Find where the given text appears and provide that cell's center as (X, Y) coordinate. 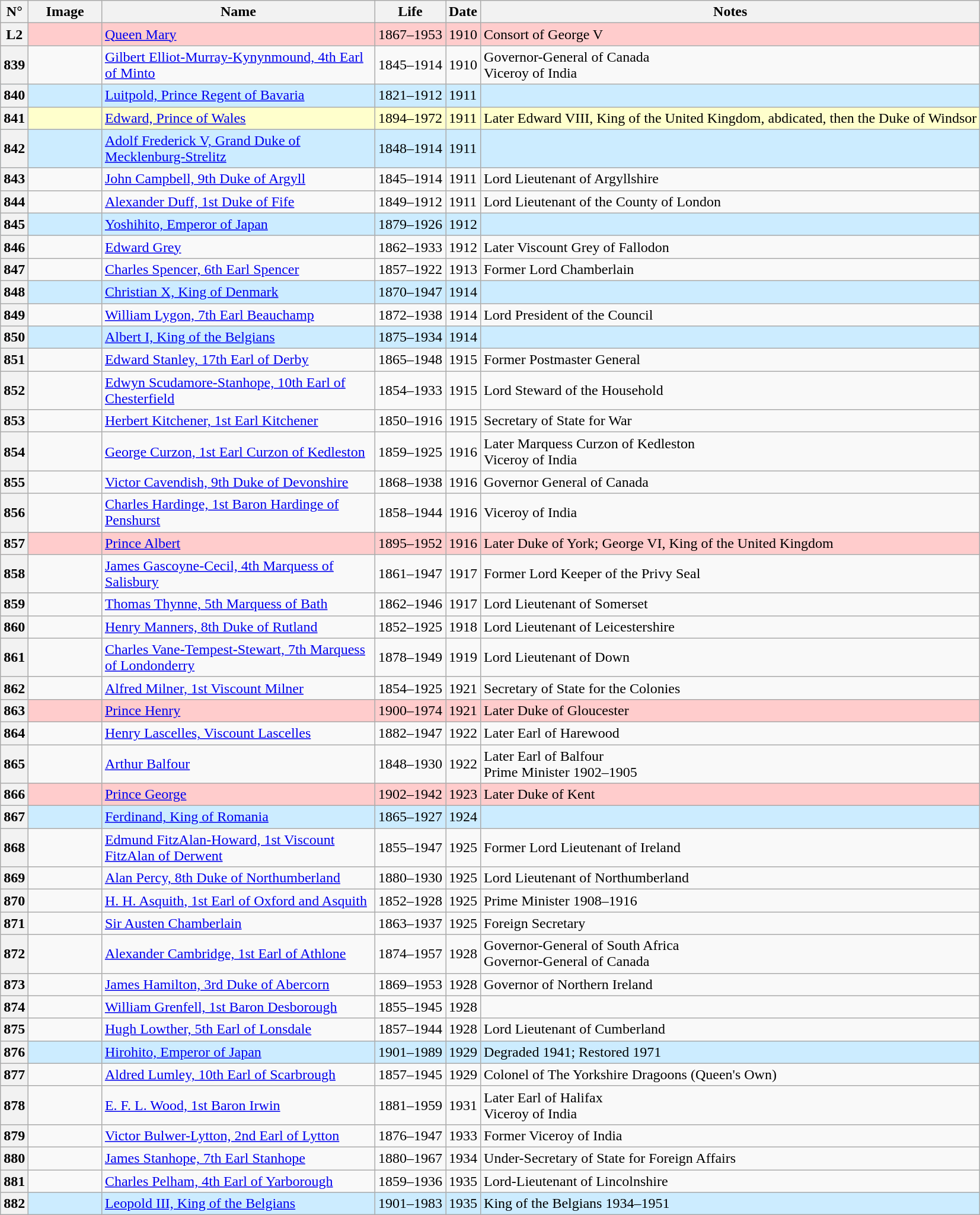
881 (14, 1181)
Lord President of the Council (730, 315)
Adolf Frederick V, Grand Duke of Mecklenburg-Strelitz (238, 148)
Christian X, King of Denmark (238, 292)
1868–1938 (410, 482)
Former Viceroy of India (730, 1136)
Herbert Kitchener, 1st Earl Kitchener (238, 421)
845 (14, 224)
Former Lord Chamberlain (730, 269)
866 (14, 795)
872 (14, 953)
1869–1953 (410, 984)
840 (14, 95)
Edward Grey (238, 247)
841 (14, 118)
1879–1926 (410, 224)
1859–1925 (410, 452)
Governor General of Canada (730, 482)
Henry Lascelles, Viscount Lascelles (238, 733)
1894–1972 (410, 118)
Luitpold, Prince Regent of Bavaria (238, 95)
Secretary of State for War (730, 421)
Sir Austen Chamberlain (238, 923)
856 (14, 512)
James Gascoyne-Cecil, 4th Marquess of Salisbury (238, 574)
Edward Stanley, 17th Earl of Derby (238, 360)
Lord Steward of the Household (730, 390)
John Campbell, 9th Duke of Argyll (238, 179)
Under-Secretary of State for Foreign Affairs (730, 1158)
Governor-General of South AfricaGovernor-General of Canada (730, 953)
1862–1946 (410, 604)
L2 (14, 34)
852 (14, 390)
Prince Albert (238, 543)
Notes (730, 12)
Ferdinand, King of Romania (238, 817)
Secretary of State for the Colonies (730, 688)
Governor-General of CanadaViceroy of India (730, 65)
Aldred Lumley, 10th Earl of Scarbrough (238, 1074)
N° (14, 12)
1881–1959 (410, 1105)
Lord Lieutenant of Somerset (730, 604)
1852–1925 (410, 627)
1862–1933 (410, 247)
1861–1947 (410, 574)
1855–1945 (410, 1007)
Viceroy of India (730, 512)
1874–1957 (410, 953)
Later Earl of HalifaxViceroy of India (730, 1105)
874 (14, 1007)
Former Lord Lieutenant of Ireland (730, 848)
1900–1974 (410, 710)
862 (14, 688)
846 (14, 247)
Charles Pelham, 4th Earl of Yarborough (238, 1181)
1867–1953 (410, 34)
1863–1937 (410, 923)
Lord-Lieutenant of Lincolnshire (730, 1181)
1848–1930 (410, 764)
1901–1983 (410, 1204)
839 (14, 65)
Governor of Northern Ireland (730, 984)
1850–1916 (410, 421)
Edmund FitzAlan-Howard, 1st Viscount FitzAlan of Derwent (238, 848)
849 (14, 315)
Lord Lieutenant of Argyllshire (730, 179)
Alan Percy, 8th Duke of Northumberland (238, 878)
1923 (464, 795)
William Grenfell, 1st Baron Desborough (238, 1007)
1872–1938 (410, 315)
847 (14, 269)
1876–1947 (410, 1136)
Name (238, 12)
1870–1947 (410, 292)
Albert I, King of the Belgians (238, 337)
876 (14, 1052)
Former Postmaster General (730, 360)
861 (14, 657)
Later Earl of Harewood (730, 733)
Victor Cavendish, 9th Duke of Devonshire (238, 482)
880 (14, 1158)
1924 (464, 817)
1878–1949 (410, 657)
848 (14, 292)
873 (14, 984)
Consort of George V (730, 34)
Leopold III, King of the Belgians (238, 1204)
863 (14, 710)
858 (14, 574)
Edwyn Scudamore-Stanhope, 10th Earl of Chesterfield (238, 390)
1858–1944 (410, 512)
1902–1942 (410, 795)
879 (14, 1136)
Later Edward VIII, King of the United Kingdom, abdicated, then the Duke of Windsor (730, 118)
867 (14, 817)
Lord Lieutenant of the County of London (730, 202)
875 (14, 1029)
Arthur Balfour (238, 764)
1855–1947 (410, 848)
851 (14, 360)
1882–1947 (410, 733)
877 (14, 1074)
855 (14, 482)
853 (14, 421)
1934 (464, 1158)
1821–1912 (410, 95)
Later Earl of BalfourPrime Minister 1902–1905 (730, 764)
Lord Lieutenant of Northumberland (730, 878)
854 (14, 452)
Prime Minister 1908–1916 (730, 901)
Alexander Cambridge, 1st Earl of Athlone (238, 953)
1931 (464, 1105)
850 (14, 337)
1880–1967 (410, 1158)
1857–1945 (410, 1074)
1895–1952 (410, 543)
Alexander Duff, 1st Duke of Fife (238, 202)
Victor Bulwer-Lytton, 2nd Earl of Lytton (238, 1136)
James Stanhope, 7th Earl Stanhope (238, 1158)
Colonel of The Yorkshire Dragoons (Queen's Own) (730, 1074)
Later Duke of York; George VI, King of the United Kingdom (730, 543)
871 (14, 923)
King of the Belgians 1934–1951 (730, 1204)
859 (14, 604)
Charles Vane-Tempest-Stewart, 7th Marquess of Londonderry (238, 657)
Edward, Prince of Wales (238, 118)
Prince George (238, 795)
1857–1922 (410, 269)
869 (14, 878)
864 (14, 733)
Thomas Thynne, 5th Marquess of Bath (238, 604)
860 (14, 627)
Degraded 1941; Restored 1971 (730, 1052)
James Hamilton, 3rd Duke of Abercorn (238, 984)
857 (14, 543)
Foreign Secretary (730, 923)
H. H. Asquith, 1st Earl of Oxford and Asquith (238, 901)
1848–1914 (410, 148)
1875–1934 (410, 337)
1901–1989 (410, 1052)
843 (14, 179)
E. F. L. Wood, 1st Baron Irwin (238, 1105)
Lord Lieutenant of Cumberland (730, 1029)
1859–1936 (410, 1181)
Later Viscount Grey of Fallodon (730, 247)
882 (14, 1204)
Yoshihito, Emperor of Japan (238, 224)
1880–1930 (410, 878)
1919 (464, 657)
Charles Hardinge, 1st Baron Hardinge of Penshurst (238, 512)
William Lygon, 7th Earl Beauchamp (238, 315)
Date (464, 12)
1854–1933 (410, 390)
1933 (464, 1136)
Later Marquess Curzon of KedlestonViceroy of India (730, 452)
1849–1912 (410, 202)
Queen Mary (238, 34)
842 (14, 148)
Henry Manners, 8th Duke of Rutland (238, 627)
1865–1927 (410, 817)
Prince Henry (238, 710)
844 (14, 202)
1854–1925 (410, 688)
Image (65, 12)
Hugh Lowther, 5th Earl of Lonsdale (238, 1029)
1913 (464, 269)
878 (14, 1105)
Later Duke of Gloucester (730, 710)
868 (14, 848)
Gilbert Elliot-Murray-Kynynmound, 4th Earl of Minto (238, 65)
Life (410, 12)
1857–1944 (410, 1029)
Lord Lieutenant of Down (730, 657)
Charles Spencer, 6th Earl Spencer (238, 269)
1918 (464, 627)
Hirohito, Emperor of Japan (238, 1052)
1865–1948 (410, 360)
Alfred Milner, 1st Viscount Milner (238, 688)
870 (14, 901)
Lord Lieutenant of Leicestershire (730, 627)
1852–1928 (410, 901)
George Curzon, 1st Earl Curzon of Kedleston (238, 452)
865 (14, 764)
Later Duke of Kent (730, 795)
Former Lord Keeper of the Privy Seal (730, 574)
